Search for the cell housing the specified text and yield its [X, Y] center coordinate. 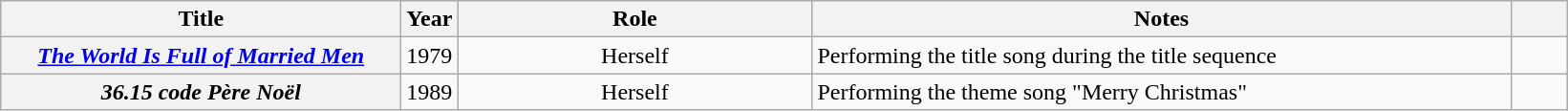
Notes [1162, 19]
Role [634, 19]
Title [201, 19]
1979 [430, 55]
36.15 code Père Noël [201, 92]
The World Is Full of Married Men [201, 55]
1989 [430, 92]
Year [430, 19]
Performing the theme song "Merry Christmas" [1162, 92]
Performing the title song during the title sequence [1162, 55]
